From the cell containing the given text, extract its center point as (x, y) coordinate. 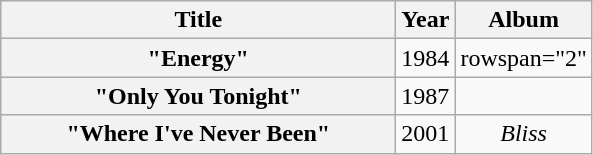
1987 (426, 96)
1984 (426, 58)
2001 (426, 134)
Bliss (524, 134)
"Energy" (198, 58)
"Where I've Never Been" (198, 134)
Title (198, 20)
"Only You Tonight" (198, 96)
Year (426, 20)
Album (524, 20)
rowspan="2" (524, 58)
